Detect which cell encompasses the target text, then output its [x, y] center coordinate. 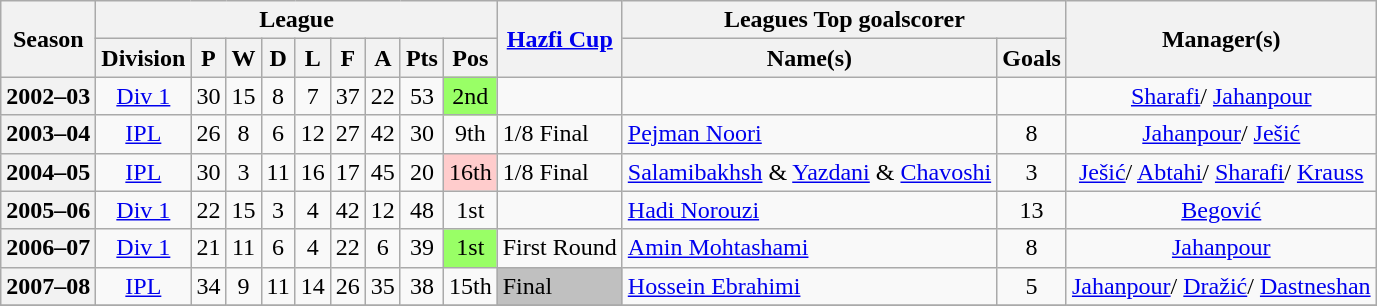
Jahanpour/ Dražić/ Dastneshan [1221, 286]
2002–03 [48, 96]
Jahanpour [1221, 248]
F [348, 58]
16th [470, 172]
2nd [470, 96]
27 [348, 134]
Pts [422, 58]
9th [470, 134]
5 [1032, 286]
Begović [1221, 210]
Manager(s) [1221, 39]
W [244, 58]
2005–06 [48, 210]
14 [312, 286]
16 [312, 172]
L [312, 58]
Pos [470, 58]
Pejman Noori [809, 134]
2003–04 [48, 134]
2006–07 [48, 248]
45 [382, 172]
Hazfi Cup [560, 39]
Season [48, 39]
2007–08 [48, 286]
21 [208, 248]
D [278, 58]
48 [422, 210]
Hossein Ebrahimi [809, 286]
Sharafi/ Jahanpour [1221, 96]
A [382, 58]
Division [144, 58]
15th [470, 286]
Jahanpour/ Ješić [1221, 134]
38 [422, 286]
P [208, 58]
First Round [560, 248]
34 [208, 286]
Goals [1032, 58]
Salamibakhsh & Yazdani & Chavoshi [809, 172]
Name(s) [809, 58]
20 [422, 172]
Final [560, 286]
Leagues Top goalscorer [844, 20]
7 [312, 96]
League [296, 20]
39 [422, 248]
53 [422, 96]
2004–05 [48, 172]
37 [348, 96]
13 [1032, 210]
17 [348, 172]
9 [244, 286]
Amin Mohtashami [809, 248]
35 [382, 286]
Ješić/ Abtahi/ Sharafi/ Krauss [1221, 172]
Hadi Norouzi [809, 210]
